Determine the (x, y) coordinate at the center of the cell enclosing the given text.  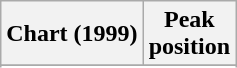
Chart (1999) (72, 34)
Peakposition (189, 34)
